Search for the cell housing the specified text and yield its [X, Y] center coordinate. 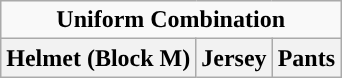
Pants [306, 58]
Uniform Combination [171, 20]
Jersey [234, 58]
Helmet (Block M) [98, 58]
